Output the [X, Y] coordinate of the center of the cell containing the given text.  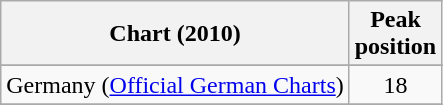
Peakposition [395, 34]
Chart (2010) [175, 34]
18 [395, 85]
Germany (Official German Charts) [175, 85]
